Return [X, Y] of the center of cell containing provided text 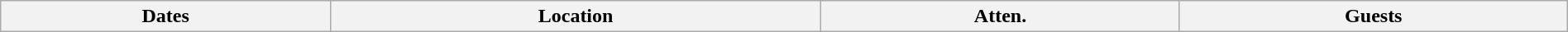
Dates [165, 16]
Atten. [1001, 16]
Location [576, 16]
Guests [1373, 16]
